Locate the cell with the specified text and output its (x, y) center coordinate. 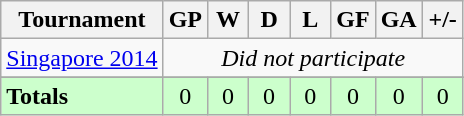
Tournament (82, 20)
Totals (82, 96)
Singapore 2014 (82, 58)
GP (185, 20)
L (310, 20)
GA (398, 20)
W (228, 20)
+/- (442, 20)
D (270, 20)
GF (353, 20)
Did not participate (313, 58)
